Provide the [X, Y] coordinate of the cell's center where the given text is located.  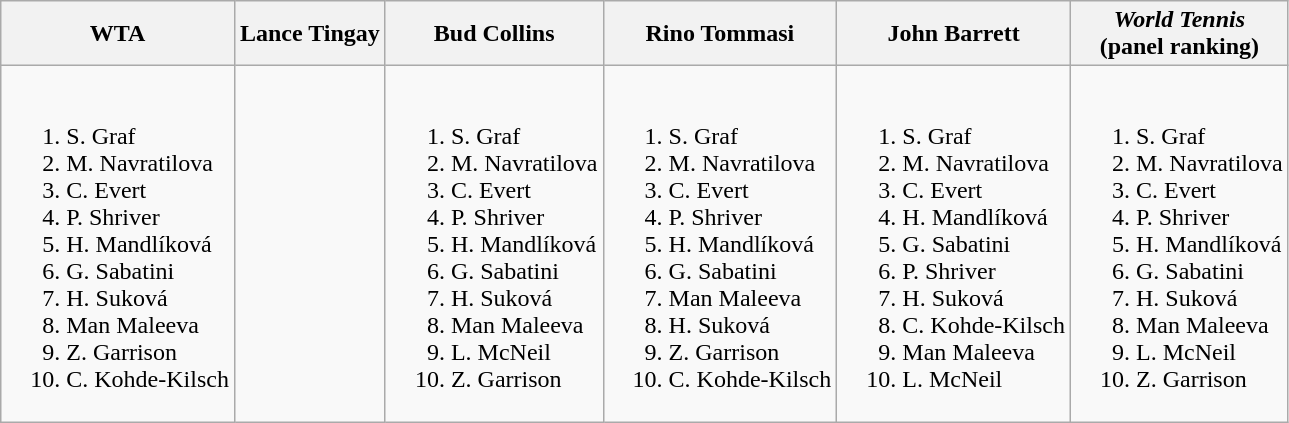
S. Graf M. Navratilova C. Evert H. Mandlíková G. Sabatini P. Shriver H. Suková C. Kohde-Kilsch Man Maleeva L. McNeil [954, 244]
S. Graf M. Navratilova C. Evert P. Shriver H. Mandlíková G. Sabatini Man Maleeva H. Suková Z. Garrison C. Kohde-Kilsch [720, 244]
WTA [118, 34]
S. Graf M. Navratilova C. Evert P. Shriver H. Mandlíková G. Sabatini H. Suková Man Maleeva Z. Garrison C. Kohde-Kilsch [118, 244]
Rino Tommasi [720, 34]
John Barrett [954, 34]
Bud Collins [494, 34]
World Tennis(panel ranking) [1179, 34]
Lance Tingay [310, 34]
